Capture the cell that displays the provided text and extract its [x, y] central coordinate. 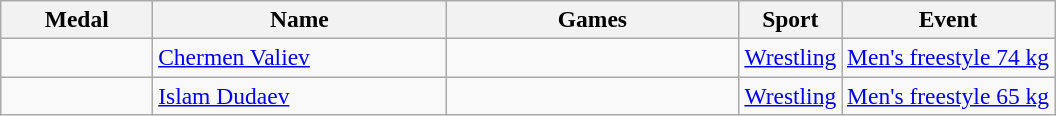
Islam Dudaev [300, 95]
Name [300, 19]
Chermen Valiev [300, 57]
Sport [790, 19]
Event [948, 19]
Games [592, 19]
Medal [77, 19]
Men's freestyle 74 kg [948, 57]
Men's freestyle 65 kg [948, 95]
